Return the (x, y) coordinate for the center point of the cell that contains the specified text.  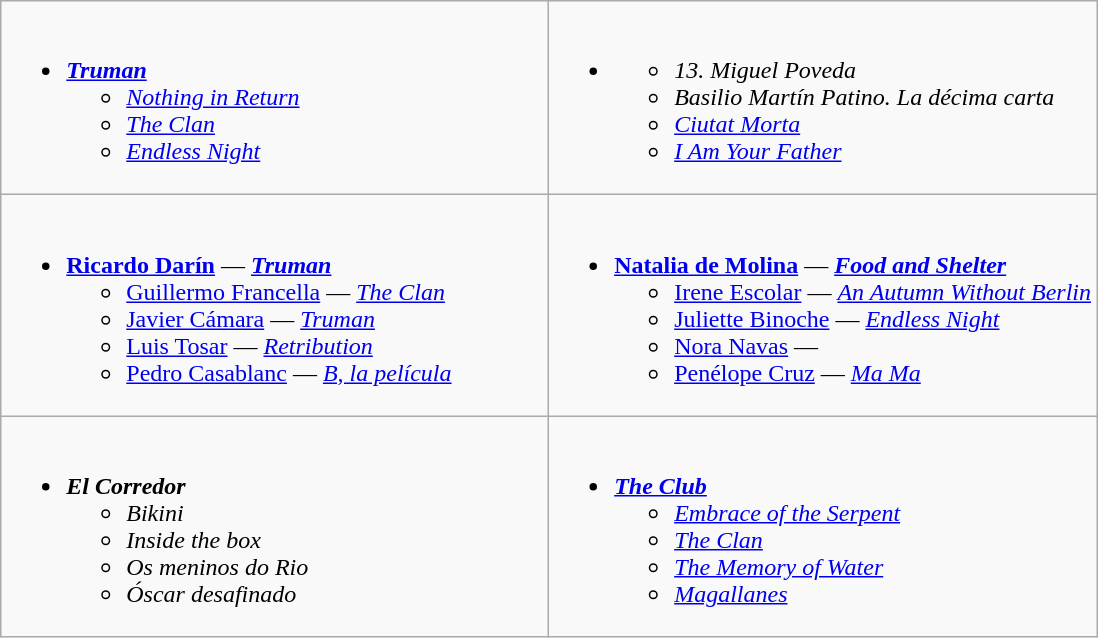
13. Miguel PovedaBasilio Martín Patino. La décima cartaCiutat MortaI Am Your Father (823, 98)
Natalia de Molina — Food and ShelterIrene Escolar — An Autumn Without BerlinJuliette Binoche — Endless NightNora Navas — Penélope Cruz — Ma Ma (823, 306)
El CorredorBikiniInside the boxOs meninos do RioÓscar desafinado (275, 526)
Ricardo Darín — TrumanGuillermo Francella — The ClanJavier Cámara — TrumanLuis Tosar — RetributionPedro Casablanc — B, la película (275, 306)
The ClubEmbrace of the SerpentThe ClanThe Memory of WaterMagallanes (823, 526)
TrumanNothing in ReturnThe ClanEndless Night (275, 98)
